Return the (X, Y) coordinate for the center point of the cell that contains the specified text.  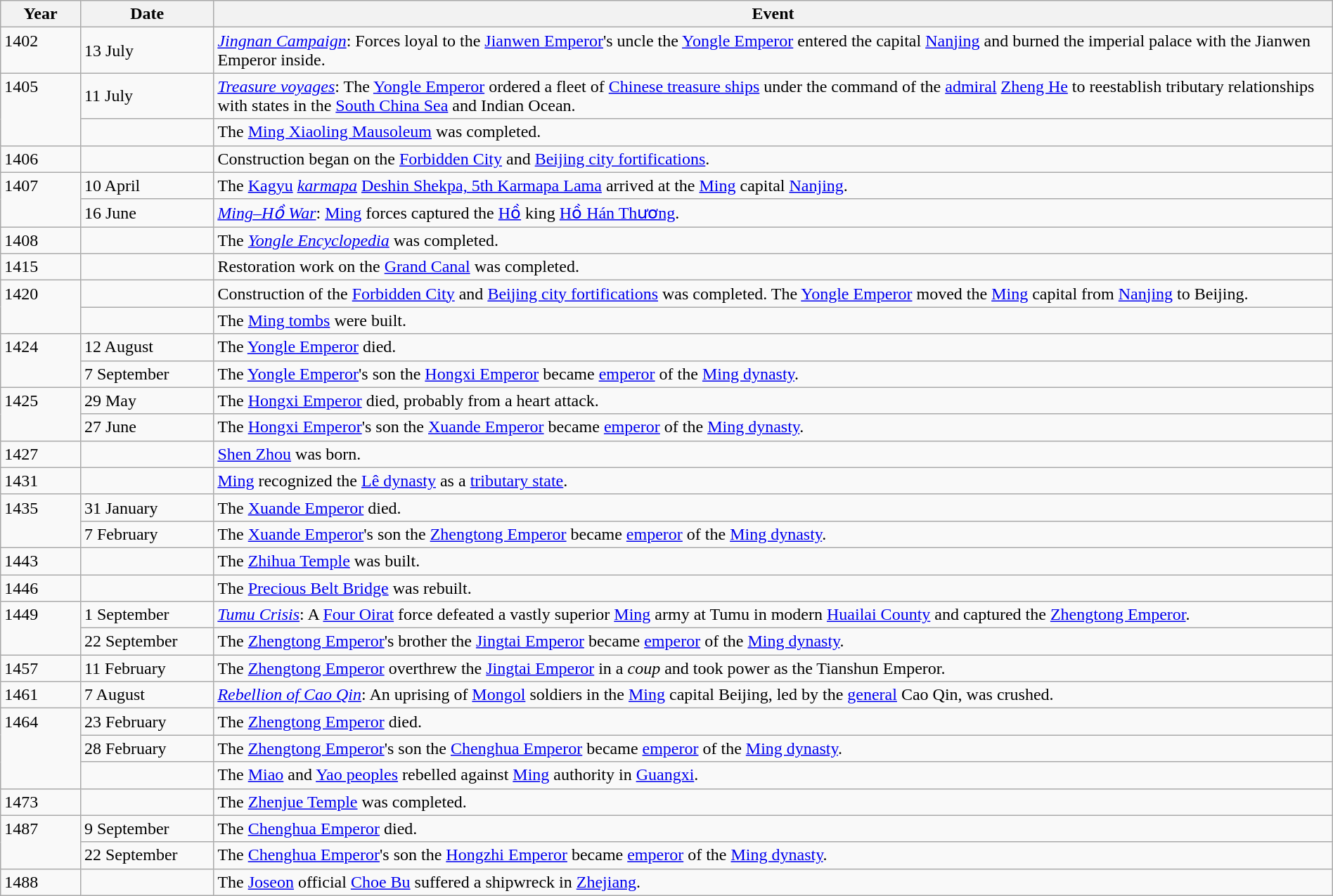
The Chenghua Emperor died. (773, 829)
The Xuande Emperor's son the Zhengtong Emperor became emperor of the Ming dynasty. (773, 534)
1435 (41, 521)
12 August (146, 347)
1464 (41, 748)
9 September (146, 829)
The Zhenjue Temple was completed. (773, 802)
The Precious Belt Bridge was rebuilt. (773, 588)
27 June (146, 427)
1402 (41, 51)
1446 (41, 588)
29 May (146, 401)
7 August (146, 695)
The Hongxi Emperor's son the Xuande Emperor became emperor of the Ming dynasty. (773, 427)
1488 (41, 882)
The Yongle Encyclopedia was completed. (773, 240)
1487 (41, 842)
23 February (146, 722)
The Zhengtong Emperor overthrew the Jingtai Emperor in a coup and took power as the Tianshun Emperor. (773, 668)
Tumu Crisis: A Four Oirat force defeated a vastly superior Ming army at Tumu in modern Huailai County and captured the Zhengtong Emperor. (773, 615)
1424 (41, 361)
Construction of the Forbidden City and Beijing city fortifications was completed. The Yongle Emperor moved the Ming capital from Nanjing to Beijing. (773, 294)
Event (773, 14)
1415 (41, 267)
The Chenghua Emperor's son the Hongzhi Emperor became emperor of the Ming dynasty. (773, 855)
1 September (146, 615)
1406 (41, 159)
Ming recognized the Lê dynasty as a tributary state. (773, 481)
1431 (41, 481)
The Xuande Emperor died. (773, 507)
1408 (41, 240)
1420 (41, 307)
The Yongle Emperor's son the Hongxi Emperor became emperor of the Ming dynasty. (773, 374)
The Ming Xiaoling Mausoleum was completed. (773, 132)
1461 (41, 695)
The Yongle Emperor died. (773, 347)
Date (146, 14)
1405 (41, 110)
The Kagyu karmapa Deshin Shekpa, 5th Karmapa Lama arrived at the Ming capital Nanjing. (773, 186)
The Hongxi Emperor died, probably from a heart attack. (773, 401)
1427 (41, 454)
Construction began on the Forbidden City and Beijing city fortifications. (773, 159)
11 July (146, 96)
The Miao and Yao peoples rebelled against Ming authority in Guangxi. (773, 775)
1407 (41, 200)
Rebellion of Cao Qin: An uprising of Mongol soldiers in the Ming capital Beijing, led by the general Cao Qin, was crushed. (773, 695)
1443 (41, 561)
The Zhengtong Emperor's brother the Jingtai Emperor became emperor of the Ming dynasty. (773, 642)
31 January (146, 507)
7 February (146, 534)
Restoration work on the Grand Canal was completed. (773, 267)
28 February (146, 748)
The Zhihua Temple was built. (773, 561)
1473 (41, 802)
1457 (41, 668)
1449 (41, 628)
10 April (146, 186)
11 February (146, 668)
Shen Zhou was born. (773, 454)
Year (41, 14)
16 June (146, 213)
The Zhengtong Emperor died. (773, 722)
1425 (41, 414)
13 July (146, 51)
7 September (146, 374)
Ming–Hồ War: Ming forces captured the Hồ king Hồ Hán Thương. (773, 213)
The Zhengtong Emperor's son the Chenghua Emperor became emperor of the Ming dynasty. (773, 748)
The Ming tombs were built. (773, 320)
The Joseon official Choe Bu suffered a shipwreck in Zhejiang. (773, 882)
